Extract the (x, y) coordinate from the center of the cell holding the provided text.  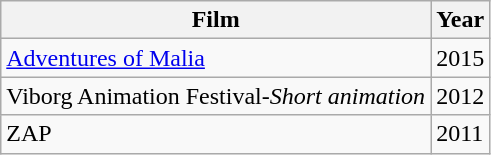
Film (216, 20)
Viborg Animation Festival-Short animation (216, 96)
2011 (460, 134)
2012 (460, 96)
Year (460, 20)
Adventures of Malia (216, 58)
ZAP (216, 134)
2015 (460, 58)
